Provide the [x, y] coordinate of the cell's center where the given text is located.  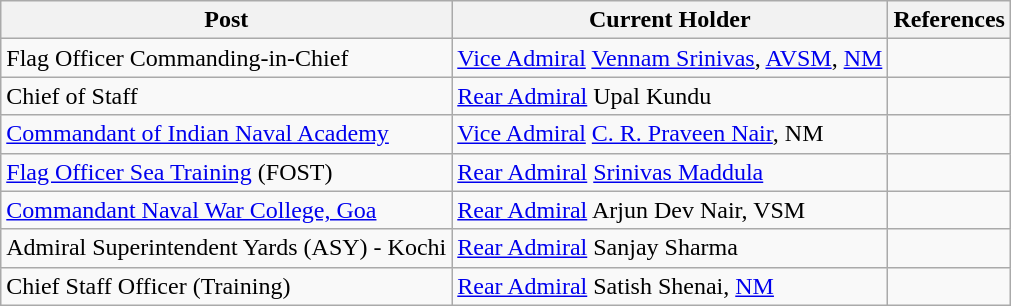
Rear Admiral Srinivas Maddula [670, 172]
Chief of Staff [226, 96]
Vice Admiral Vennam Srinivas, AVSM, NM [670, 58]
Rear Admiral Arjun Dev Nair, VSM [670, 210]
Rear Admiral Satish Shenai, NM [670, 286]
Commandant Naval War College, Goa [226, 210]
Admiral Superintendent Yards (ASY) - Kochi [226, 248]
Chief Staff Officer (Training) [226, 286]
Commandant of Indian Naval Academy [226, 134]
Post [226, 20]
Vice Admiral C. R. Praveen Nair, NM [670, 134]
Current Holder [670, 20]
Flag Officer Commanding-in-Chief [226, 58]
References [950, 20]
Flag Officer Sea Training (FOST) [226, 172]
Rear Admiral Upal Kundu [670, 96]
Rear Admiral Sanjay Sharma [670, 248]
